Determine the [X, Y] coordinate at the center of the cell enclosing the given text.  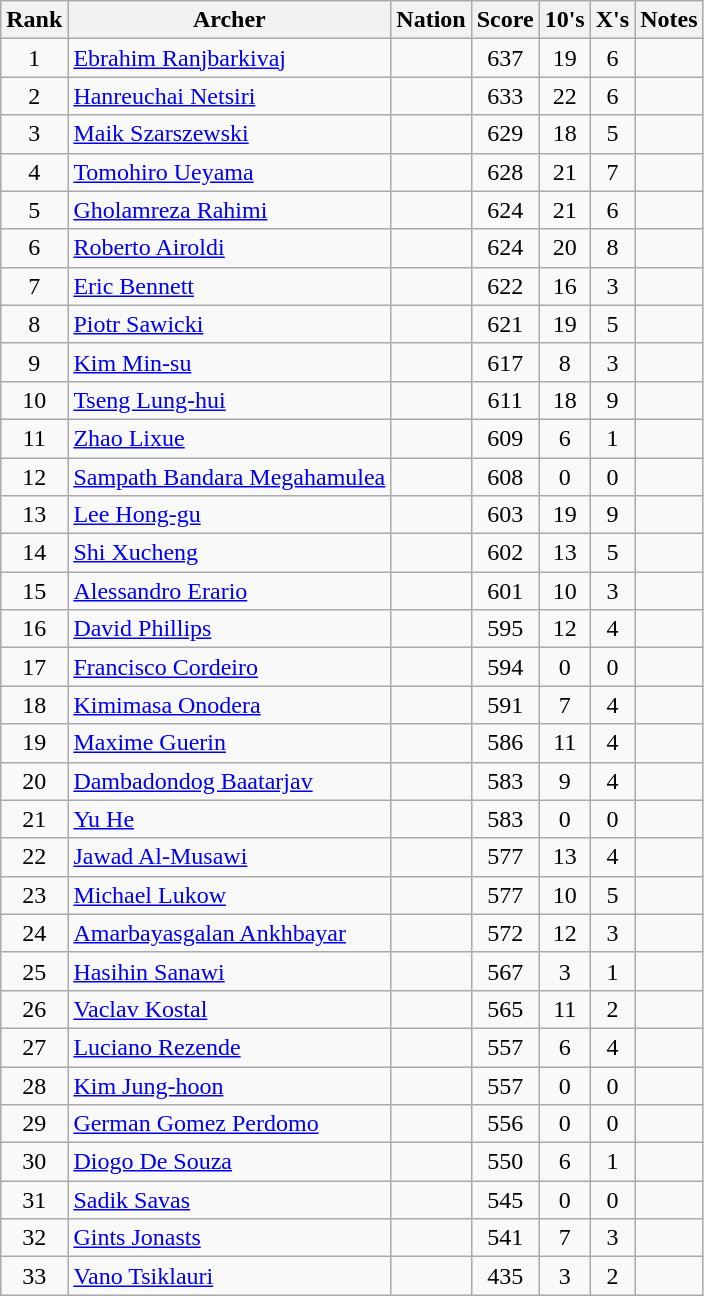
27 [34, 1047]
545 [505, 1200]
586 [505, 743]
572 [505, 933]
Gints Jonasts [230, 1238]
594 [505, 667]
Tomohiro Ueyama [230, 172]
Diogo De Souza [230, 1162]
601 [505, 591]
31 [34, 1200]
14 [34, 553]
X's [612, 20]
33 [34, 1276]
Vaclav Kostal [230, 1009]
617 [505, 362]
Sampath Bandara Megahamulea [230, 477]
Maxime Guerin [230, 743]
Nation [431, 20]
Tseng Lung-hui [230, 400]
24 [34, 933]
30 [34, 1162]
32 [34, 1238]
Jawad Al-Musawi [230, 857]
Rank [34, 20]
Alessandro Erario [230, 591]
Notes [669, 20]
Score [505, 20]
Zhao Lixue [230, 438]
Kim Min-su [230, 362]
621 [505, 324]
609 [505, 438]
Sadik Savas [230, 1200]
602 [505, 553]
637 [505, 58]
Vano Tsiklauri [230, 1276]
435 [505, 1276]
Gholamreza Rahimi [230, 210]
28 [34, 1085]
Archer [230, 20]
633 [505, 96]
Shi Xucheng [230, 553]
10's [564, 20]
565 [505, 1009]
611 [505, 400]
Hasihin Sanawi [230, 971]
Dambadondog Baatarjav [230, 781]
Roberto Airoldi [230, 248]
550 [505, 1162]
595 [505, 629]
Maik Szarszewski [230, 134]
15 [34, 591]
Hanreuchai Netsiri [230, 96]
Ebrahim Ranjbarkivaj [230, 58]
629 [505, 134]
603 [505, 515]
17 [34, 667]
567 [505, 971]
German Gomez Perdomo [230, 1124]
23 [34, 895]
Eric Bennett [230, 286]
Lee Hong-gu [230, 515]
541 [505, 1238]
Piotr Sawicki [230, 324]
Kimimasa Onodera [230, 705]
Luciano Rezende [230, 1047]
608 [505, 477]
628 [505, 172]
Francisco Cordeiro [230, 667]
29 [34, 1124]
Michael Lukow [230, 895]
622 [505, 286]
Amarbayasgalan Ankhbayar [230, 933]
David Phillips [230, 629]
Kim Jung-hoon [230, 1085]
26 [34, 1009]
25 [34, 971]
591 [505, 705]
Yu He [230, 819]
556 [505, 1124]
